Identify which cell holds the provided text, then report its (x, y) central coordinate. 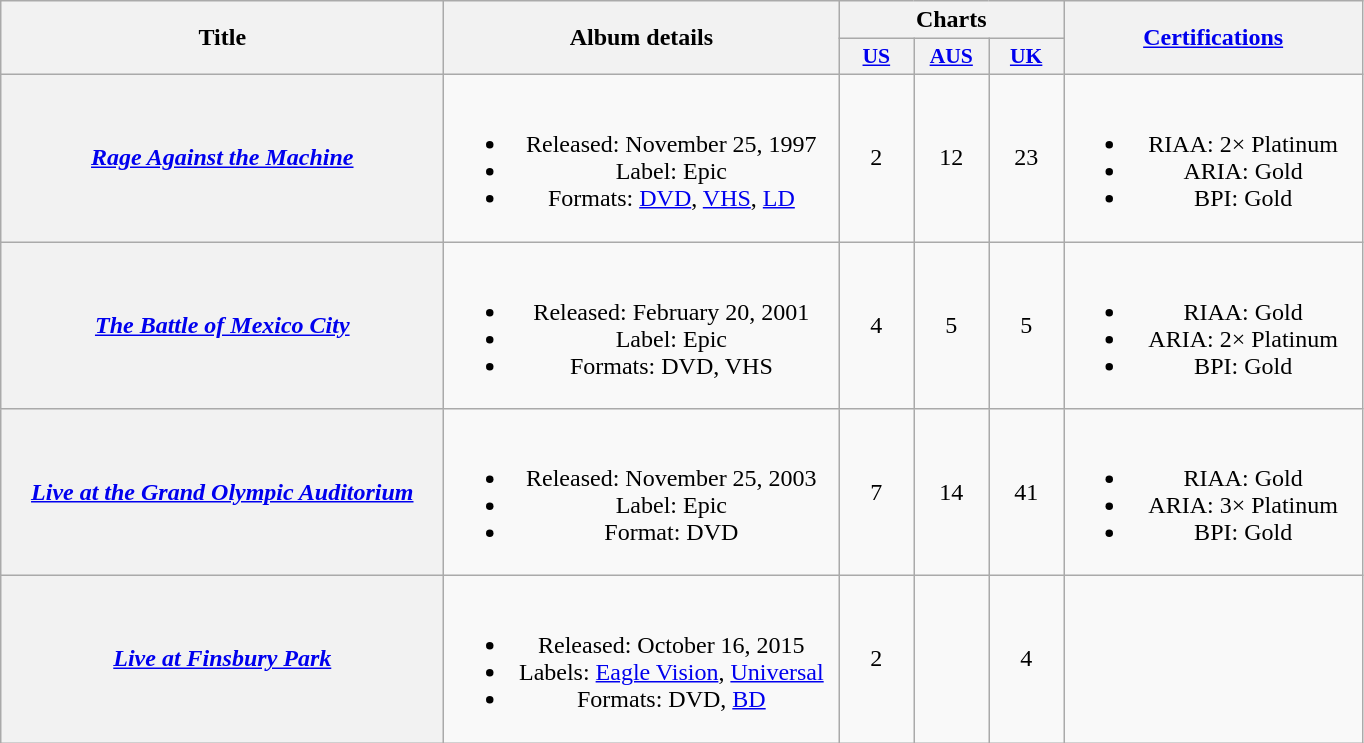
41 (1026, 492)
Released: November 25, 2003Label: EpicFormat: DVD (642, 492)
Charts (952, 20)
RIAA: 2× PlatinumARIA: GoldBPI: Gold (1214, 158)
Live at Finsbury Park (222, 660)
12 (952, 158)
RIAA: GoldARIA: 3× PlatinumBPI: Gold (1214, 492)
Released: November 25, 1997Label: EpicFormats: DVD, VHS, LD (642, 158)
Released: February 20, 2001Label: EpicFormats: DVD, VHS (642, 326)
7 (876, 492)
Album details (642, 38)
Title (222, 38)
23 (1026, 158)
AUS (952, 57)
Live at the Grand Olympic Auditorium (222, 492)
UK (1026, 57)
Released: October 16, 2015Labels: Eagle Vision, UniversalFormats: DVD, BD (642, 660)
14 (952, 492)
Rage Against the Machine (222, 158)
US (876, 57)
The Battle of Mexico City (222, 326)
Certifications (1214, 38)
RIAA: GoldARIA: 2× PlatinumBPI: Gold (1214, 326)
